Locate the cell with the specified text and output its (x, y) center coordinate. 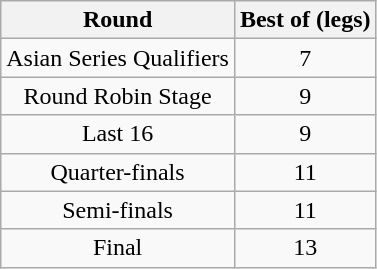
Best of (legs) (305, 20)
13 (305, 248)
7 (305, 58)
Round Robin Stage (118, 96)
Last 16 (118, 134)
Semi-finals (118, 210)
Round (118, 20)
Asian Series Qualifiers (118, 58)
Final (118, 248)
Quarter-finals (118, 172)
